Provide the (X, Y) coordinate of the cell's center where the given text is located.  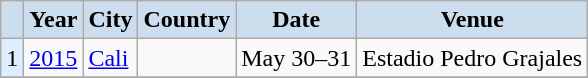
Estadio Pedro Grajales (472, 58)
Country (187, 20)
Cali (110, 58)
Date (296, 20)
May 30–31 (296, 58)
1 (12, 58)
Venue (472, 20)
City (110, 20)
2015 (54, 58)
Year (54, 20)
